Find where the given text appears and provide that cell's center as (x, y) coordinate. 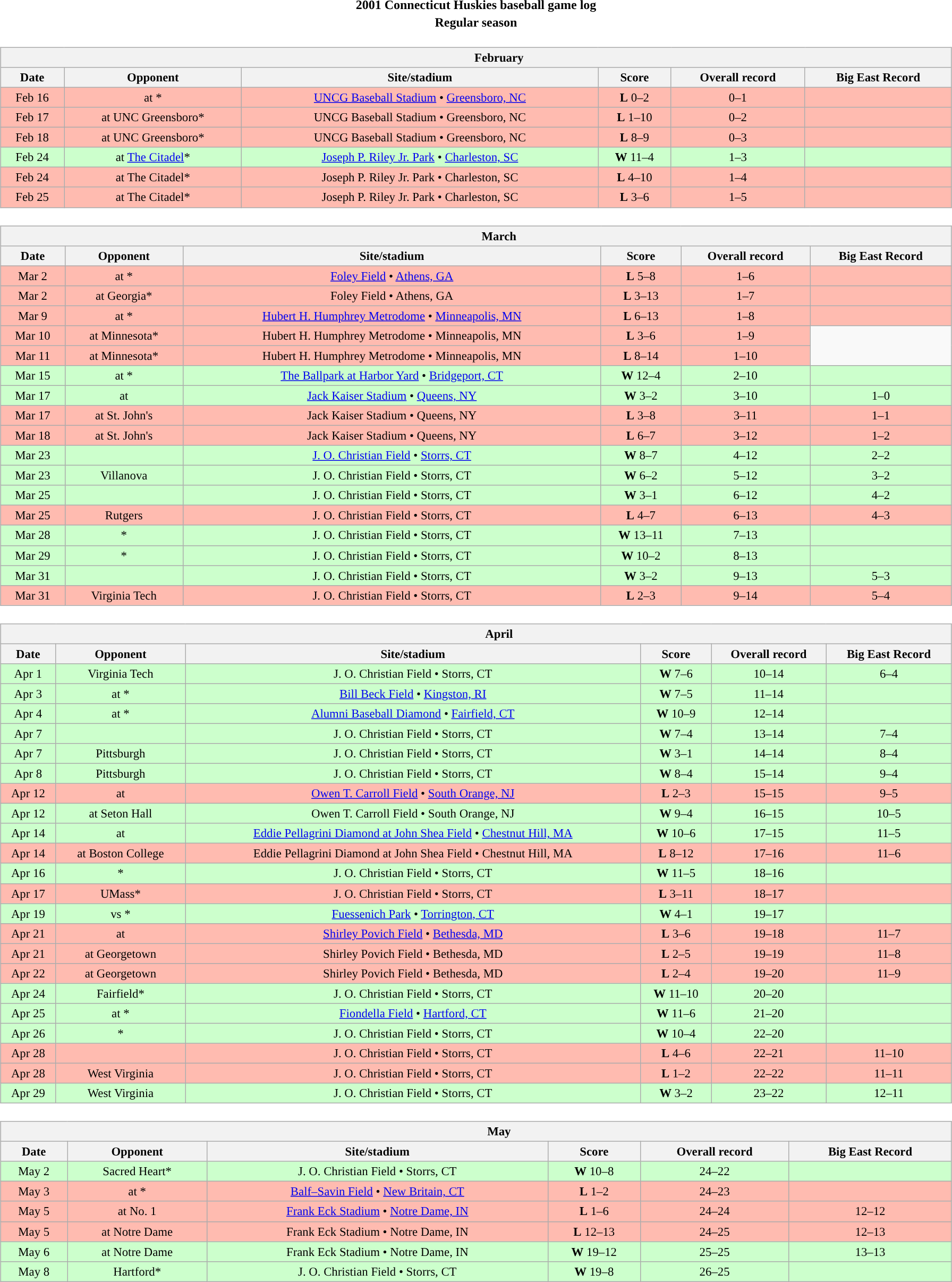
12–12 (870, 1211)
Apr 25 (28, 1014)
W 7–4 (676, 733)
9–4 (889, 773)
Apr 17 (28, 893)
W 9–4 (676, 814)
L 2–4 (676, 973)
Feb 18 (32, 138)
0–2 (738, 117)
22–22 (769, 1073)
1–10 (746, 356)
Apr 26 (28, 1033)
19–20 (769, 973)
Apr 4 (28, 714)
May 8 (34, 1271)
13–14 (769, 733)
L 4–10 (634, 178)
17–16 (769, 854)
Apr 1 (28, 673)
W 4–1 (676, 914)
21–20 (769, 1014)
0–1 (738, 97)
W 11–5 (676, 873)
W 6–2 (641, 476)
3–10 (746, 395)
Villanova (124, 476)
24–24 (714, 1211)
at Georgia* (124, 296)
18–17 (769, 893)
4–3 (881, 516)
5–3 (881, 576)
11–8 (889, 954)
1–2 (881, 435)
6–4 (889, 673)
25–25 (714, 1252)
1–4 (738, 178)
Feb 25 (32, 197)
W 10–2 (641, 555)
0–3 (738, 138)
L 4–6 (676, 1053)
13–13 (870, 1252)
1–3 (738, 157)
L 4–7 (641, 516)
12–14 (769, 714)
Apr 8 (28, 773)
May 2 (34, 1171)
Balf–Savin Field • New Britain, CT (378, 1192)
The Ballpark at Harbor Yard • Bridgeport, CT (392, 376)
Mar 9 (33, 316)
7–4 (889, 733)
W 8–7 (641, 456)
L 3–8 (641, 416)
W 11–10 (676, 993)
Feb 17 (32, 117)
W 11–6 (676, 1014)
24–25 (714, 1232)
at No. 1 (137, 1211)
Mar 10 (33, 335)
22–21 (769, 1053)
Apr 24 (28, 993)
1–7 (746, 296)
Mar 29 (33, 555)
14–14 (769, 754)
4–2 (881, 495)
19–18 (769, 933)
11–5 (889, 833)
L 8–9 (634, 138)
Mar 15 (33, 376)
L 3–11 (676, 893)
2–10 (746, 376)
8–13 (746, 555)
May (476, 1132)
26–25 (714, 1271)
W 12–4 (641, 376)
11–9 (889, 973)
12–13 (870, 1232)
22–20 (769, 1033)
Sacred Heart* (137, 1171)
Mar 11 (33, 356)
at Seton Hall (121, 814)
3–11 (746, 416)
Bill Beck Field • Kingston, RI (413, 694)
March (476, 235)
Apr 19 (28, 914)
17–15 (769, 833)
Apr 29 (28, 1093)
Feb 16 (32, 97)
L 5–8 (641, 276)
3–12 (746, 435)
W 8–4 (676, 773)
5–4 (881, 595)
W 7–6 (676, 673)
11–11 (889, 1073)
Rutgers (124, 516)
11–6 (889, 854)
May 6 (34, 1252)
Fuessenich Park • Torrington, CT (413, 914)
Alumni Baseball Diamond • Fairfield, CT (413, 714)
11–14 (769, 694)
1–6 (746, 276)
10–14 (769, 673)
1–1 (881, 416)
at Boston College (121, 854)
10–5 (889, 814)
4–12 (746, 456)
Apr 3 (28, 694)
L 3–13 (641, 296)
6–12 (746, 495)
16–15 (769, 814)
5–12 (746, 476)
7–13 (746, 535)
W 19–8 (594, 1271)
L 12–13 (594, 1232)
L 6–7 (641, 435)
11–7 (889, 933)
2–2 (881, 456)
May 3 (34, 1192)
19–19 (769, 954)
18–16 (769, 873)
L 1–10 (634, 117)
1–8 (746, 316)
April (476, 634)
15–14 (769, 773)
L 2–5 (676, 954)
W 11–4 (634, 157)
W 10–4 (676, 1033)
Fairfield* (121, 993)
Fiondella Field • Hartford, CT (413, 1014)
8–4 (889, 754)
UMass* (121, 893)
1–9 (746, 335)
3–2 (881, 476)
L 8–12 (676, 854)
W 10–8 (594, 1171)
1–5 (738, 197)
W 10–6 (676, 833)
Apr 22 (28, 973)
11–10 (889, 1053)
24–23 (714, 1192)
W 7–5 (676, 694)
W 19–12 (594, 1252)
6–13 (746, 516)
L 0–2 (634, 97)
Mar 18 (33, 435)
1–0 (881, 395)
W 10–9 (676, 714)
vs * (121, 914)
12–11 (889, 1093)
Apr 16 (28, 873)
20–20 (769, 993)
L 6–13 (641, 316)
9–14 (746, 595)
L 8–14 (641, 356)
9–13 (746, 576)
Mar 28 (33, 535)
19–17 (769, 914)
Hartford* (137, 1271)
9–5 (889, 794)
23–22 (769, 1093)
W 13–11 (641, 535)
24–22 (714, 1171)
February (476, 57)
L 1–6 (594, 1211)
15–15 (769, 794)
